Find where the given text appears and provide that cell's center as [x, y] coordinate. 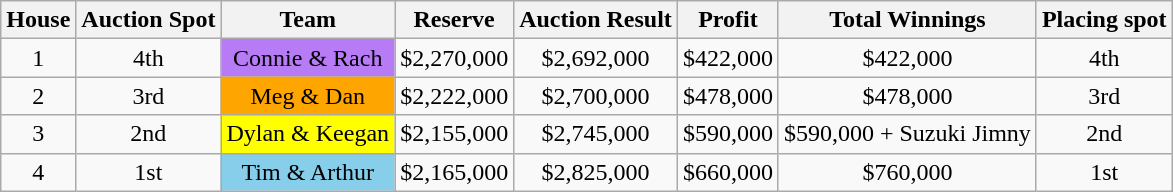
3 [38, 134]
$2,745,000 [596, 134]
4 [38, 172]
Connie & Rach [308, 58]
$660,000 [728, 172]
Auction Result [596, 20]
Profit [728, 20]
$2,155,000 [454, 134]
Dylan & Keegan [308, 134]
1 [38, 58]
2 [38, 96]
Placing spot [1104, 20]
$590,000 [728, 134]
$590,000 + Suzuki Jimny [907, 134]
Meg & Dan [308, 96]
$760,000 [907, 172]
Tim & Arthur [308, 172]
Auction Spot [148, 20]
$2,222,000 [454, 96]
$2,270,000 [454, 58]
Reserve [454, 20]
Total Winnings [907, 20]
$2,692,000 [596, 58]
House [38, 20]
Team [308, 20]
$2,700,000 [596, 96]
$2,825,000 [596, 172]
$2,165,000 [454, 172]
